Determine the (x, y) coordinate at the center of the cell enclosing the given text.  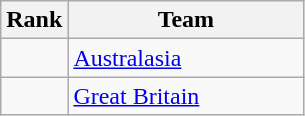
Australasia (186, 58)
Rank (34, 20)
Great Britain (186, 96)
Team (186, 20)
